Return (x, y) of the center of cell containing provided text 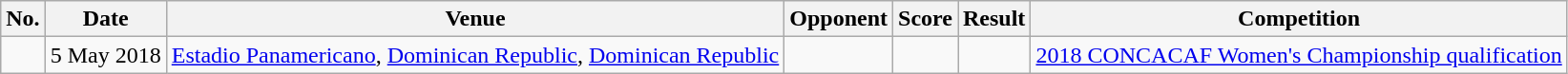
Opponent (839, 19)
Result (994, 19)
5 May 2018 (105, 55)
Score (926, 19)
2018 CONCACAF Women's Championship qualification (1299, 55)
Competition (1299, 19)
Venue (475, 19)
Estadio Panamericano, Dominican Republic, Dominican Republic (475, 55)
Date (105, 19)
No. (23, 19)
